Search for the cell housing the specified text and yield its (x, y) center coordinate. 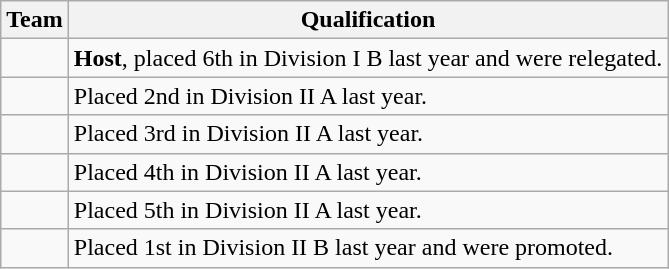
Placed 1st in Division II B last year and were promoted. (368, 248)
Qualification (368, 20)
Host, placed 6th in Division I B last year and were relegated. (368, 58)
Placed 3rd in Division II A last year. (368, 134)
Placed 4th in Division II A last year. (368, 172)
Placed 5th in Division II A last year. (368, 210)
Placed 2nd in Division II A last year. (368, 96)
Team (35, 20)
